Output the [X, Y] coordinate of the center of the cell containing the given text.  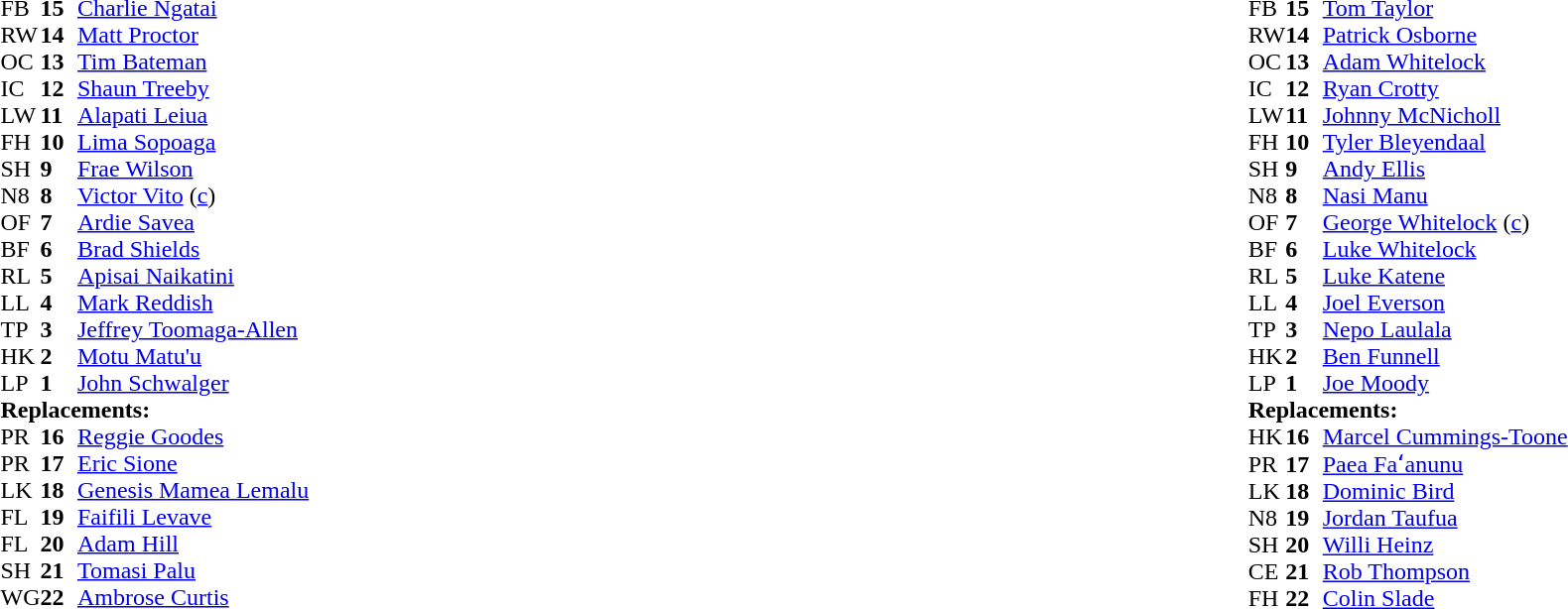
Joel Everson [1445, 304]
John Schwalger [193, 383]
Mark Reddish [193, 304]
George Whitelock (c) [1445, 222]
Dominic Bird [1445, 492]
Motu Matu'u [193, 357]
Reggie Goodes [193, 436]
Nasi Manu [1445, 196]
Johnny McNicholl [1445, 115]
Paea Faʻanunu [1445, 464]
Ben Funnell [1445, 357]
Patrick Osborne [1445, 36]
Matt Proctor [193, 36]
Marcel Cummings-Toone [1445, 436]
Andy Ellis [1445, 169]
Nepo Laulala [1445, 329]
Ryan Crotty [1445, 89]
Shaun Treeby [193, 89]
Joe Moody [1445, 383]
Tyler Bleyendaal [1445, 143]
Rob Thompson [1445, 571]
Eric Sione [193, 464]
Alapati Leiua [193, 115]
Jordan Taufua [1445, 518]
Jeffrey Toomaga-Allen [193, 329]
Ardie Savea [193, 222]
Luke Whitelock [1445, 250]
Frae Wilson [193, 169]
Willi Heinz [1445, 546]
Luke Katene [1445, 276]
Adam Whitelock [1445, 61]
Adam Hill [193, 544]
CE [1267, 571]
Apisai Naikatini [193, 276]
Tim Bateman [193, 61]
Victor Vito (c) [193, 196]
Tomasi Palu [193, 571]
Genesis Mamea Lemalu [193, 490]
Lima Sopoaga [193, 143]
Brad Shields [193, 250]
Faifili Levave [193, 518]
